Extract the (x, y) coordinate from the center of the cell holding the provided text.  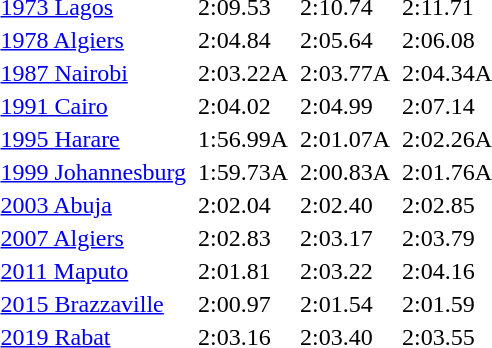
2:03.77A (346, 73)
2:04.99 (346, 106)
1:59.73A (244, 172)
2:05.64 (346, 40)
2:02.83 (244, 238)
2:02.04 (244, 205)
2:00.97 (244, 304)
2:02.40 (346, 205)
2:01.54 (346, 304)
2:03.22 (346, 271)
2:01.81 (244, 271)
2:03.17 (346, 238)
2:04.02 (244, 106)
2:03.22A (244, 73)
1:56.99A (244, 139)
2:01.07A (346, 139)
2:04.84 (244, 40)
2:00.83A (346, 172)
